Find where the given text appears and provide that cell's center as (X, Y) coordinate. 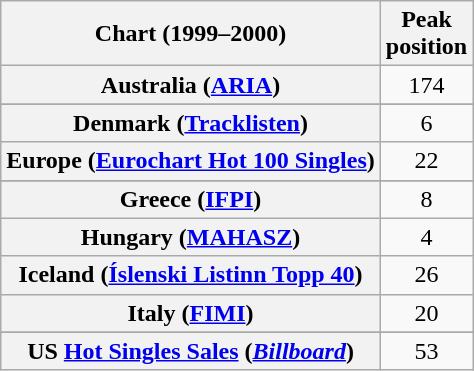
26 (426, 275)
Australia (ARIA) (191, 85)
Peakposition (426, 34)
6 (426, 123)
Hungary (MAHASZ) (191, 237)
Greece (IFPI) (191, 199)
Europe (Eurochart Hot 100 Singles) (191, 161)
174 (426, 85)
4 (426, 237)
Denmark (Tracklisten) (191, 123)
20 (426, 313)
53 (426, 351)
Chart (1999–2000) (191, 34)
8 (426, 199)
Italy (FIMI) (191, 313)
22 (426, 161)
US Hot Singles Sales (Billboard) (191, 351)
Iceland (Íslenski Listinn Topp 40) (191, 275)
